Detect which cell encompasses the target text, then output its [X, Y] center coordinate. 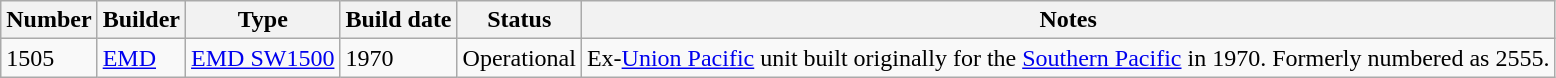
Build date [398, 20]
Status [519, 20]
EMD SW1500 [263, 58]
Ex-Union Pacific unit built originally for the Southern Pacific in 1970. Formerly numbered as 2555. [1068, 58]
Operational [519, 58]
Number [49, 20]
EMD [141, 58]
1970 [398, 58]
Notes [1068, 20]
Type [263, 20]
1505 [49, 58]
Builder [141, 20]
